Provide the (x, y) coordinate of the cell's center where the given text is located.  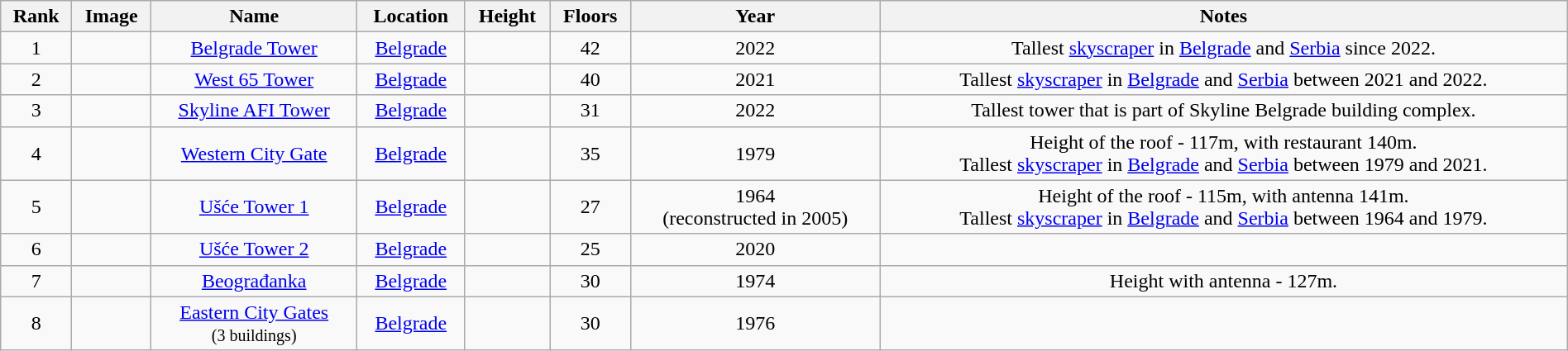
Ušće Tower 1 (255, 206)
27 (590, 206)
Height of the roof - 117m, with restaurant 140m.Tallest skyscraper in Belgrade and Serbia between 1979 and 2021. (1224, 154)
Belgrade Tower (255, 48)
1964 (reconstructed in 2005) (756, 206)
Height (508, 17)
Notes (1224, 17)
3 (36, 111)
1974 (756, 281)
Location (411, 17)
Name (255, 17)
25 (590, 249)
Floors (590, 17)
2020 (756, 249)
West 65 Tower (255, 79)
Eastern City Gates (3 buildings) (255, 324)
Image (112, 17)
Year (756, 17)
Tallest skyscraper in Belgrade and Serbia between 2021 and 2022. (1224, 79)
Height with antenna - 127m. (1224, 281)
Tallest skyscraper in Belgrade and Serbia since 2022. (1224, 48)
1 (36, 48)
1979 (756, 154)
Western City Gate (255, 154)
42 (590, 48)
7 (36, 281)
2021 (756, 79)
Ušće Tower 2 (255, 249)
5 (36, 206)
6 (36, 249)
Skyline AFI Tower (255, 111)
1976 (756, 324)
8 (36, 324)
Height of the roof - 115m, with antenna 141m.Tallest skyscraper in Belgrade and Serbia between 1964 and 1979. (1224, 206)
Beograđanka (255, 281)
31 (590, 111)
Rank (36, 17)
40 (590, 79)
4 (36, 154)
2 (36, 79)
Tallest tower that is part of Skyline Belgrade building complex. (1224, 111)
35 (590, 154)
